Locate the cell with the specified text and output its [x, y] center coordinate. 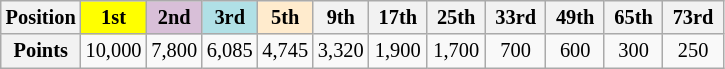
10,000 [114, 51]
Position [41, 17]
7,800 [174, 51]
1,900 [398, 51]
6,085 [230, 51]
33rd [516, 17]
1,700 [456, 51]
1st [114, 17]
700 [516, 51]
17th [398, 17]
5th [285, 17]
3rd [230, 17]
3,320 [341, 51]
65th [633, 17]
9th [341, 17]
600 [575, 51]
4,745 [285, 51]
Points [41, 51]
300 [633, 51]
25th [456, 17]
73rd [694, 17]
250 [694, 51]
49th [575, 17]
2nd [174, 17]
